Return (x, y) of the center of cell containing provided text 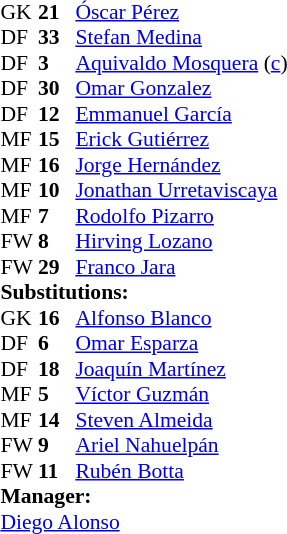
Jonathan Urretaviscaya (181, 191)
30 (57, 89)
Rubén Botta (181, 471)
14 (57, 420)
8 (57, 241)
GK (19, 318)
Ariel Nahuelpán (181, 445)
Erick Gutiérrez (181, 139)
6 (57, 343)
Alfonso Blanco (181, 318)
Steven Almeida (181, 420)
7 (57, 216)
29 (57, 267)
Víctor Guzmán (181, 395)
Manager: (144, 497)
Aquivaldo Mosquera (c) (181, 63)
3 (57, 63)
Substitutions: (144, 293)
Joaquín Martínez (181, 369)
11 (57, 471)
15 (57, 139)
Jorge Hernández (181, 165)
Rodolfo Pizarro (181, 216)
Omar Esparza (181, 343)
Omar Gonzalez (181, 89)
5 (57, 395)
Hirving Lozano (181, 241)
9 (57, 445)
Stefan Medina (181, 37)
10 (57, 191)
18 (57, 369)
Emmanuel García (181, 114)
Franco Jara (181, 267)
12 (57, 114)
33 (57, 37)
